Scan for the cell matching the given text and deliver its [x, y] coordinate at center. 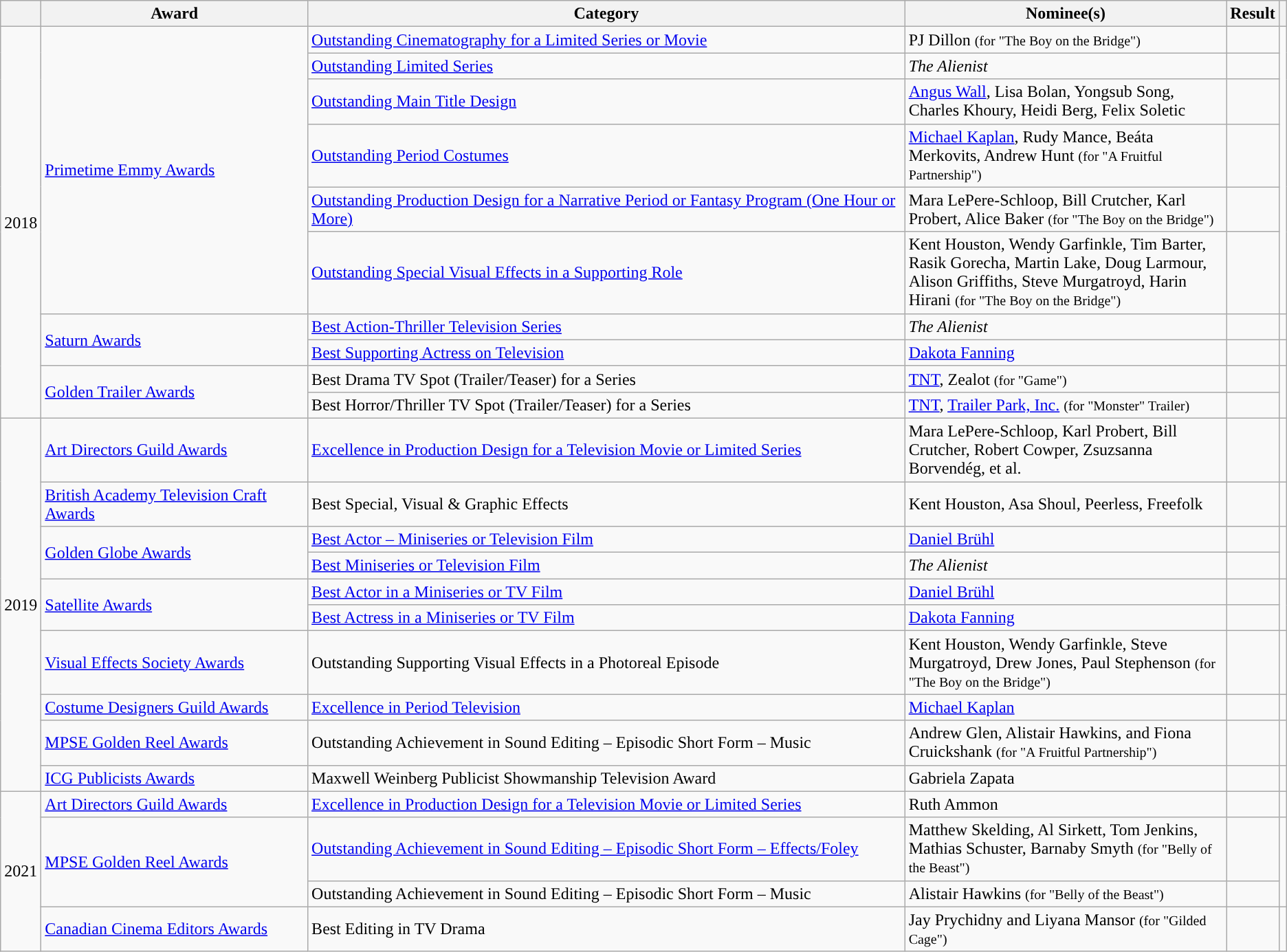
Maxwell Weinberg Publicist Showmanship Television Award [606, 778]
Costume Designers Guild Awards [175, 707]
2018 [21, 223]
Michael Kaplan [1066, 707]
Alistair Hawkins (for "Belly of the Beast") [1066, 894]
Best Action-Thriller Television Series [606, 326]
Michael Kaplan, Rudy Mance, Beáta Merkovits, Andrew Hunt (for "A Fruitful Partnership") [1066, 155]
British Academy Television Craft Awards [175, 503]
Outstanding Supporting Visual Effects in a Photoreal Episode [606, 663]
Outstanding Main Title Design [606, 102]
Ruth Ammon [1066, 804]
Golden Trailer Awards [175, 392]
Gabriela Zapata [1066, 778]
Kent Houston, Asa Shoul, Peerless, Freefolk [1066, 503]
2019 [21, 605]
ICG Publicists Awards [175, 778]
Andrew Glen, Alistair Hawkins, and Fiona Cruickshank (for "A Fruitful Partnership") [1066, 742]
Golden Globe Awards [175, 553]
Category [606, 14]
Best Special, Visual & Graphic Effects [606, 503]
Outstanding Period Costumes [606, 155]
Visual Effects Society Awards [175, 663]
Best Horror/Thriller TV Spot (Trailer/Teaser) for a Series [606, 405]
Best Actor – Miniseries or Television Film [606, 540]
Best Drama TV Spot (Trailer/Teaser) for a Series [606, 379]
Outstanding Production Design for a Narrative Period or Fantasy Program (One Hour or More) [606, 209]
Best Actress in a Miniseries or TV Film [606, 618]
Excellence in Period Television [606, 707]
2021 [21, 872]
Best Miniseries or Television Film [606, 566]
Best Editing in TV Drama [606, 929]
Best Actor in a Miniseries or TV Film [606, 592]
Outstanding Cinematography for a Limited Series or Movie [606, 40]
Outstanding Limited Series [606, 66]
Outstanding Special Visual Effects in a Supporting Role [606, 272]
Canadian Cinema Editors Awards [175, 929]
PJ Dillon (for "The Boy on the Bridge") [1066, 40]
Saturn Awards [175, 340]
Satellite Awards [175, 605]
Jay Prychidny and Liyana Mansor (for "Gilded Cage") [1066, 929]
Angus Wall, Lisa Bolan, Yongsub Song, Charles Khoury, Heidi Berg, Felix Soletic [1066, 102]
Nominee(s) [1066, 14]
Outstanding Achievement in Sound Editing – Episodic Short Form – Effects/Foley [606, 849]
Best Supporting Actress on Television [606, 353]
Result [1253, 14]
Mara LePere-Schloop, Karl Probert, Bill Crutcher, Robert Cowper, Zsuzsanna Borvendég, et al. [1066, 450]
Mara LePere-Schloop, Bill Crutcher, Karl Probert, Alice Baker (for "The Boy on the Bridge") [1066, 209]
Matthew Skelding, Al Sirkett, Tom Jenkins, Mathias Schuster, Barnaby Smyth (for "Belly of the Beast") [1066, 849]
TNT, Zealot (for "Game") [1066, 379]
TNT, Trailer Park, Inc. (for "Monster" Trailer) [1066, 405]
Kent Houston, Wendy Garfinkle, Steve Murgatroyd, Drew Jones, Paul Stephenson (for "The Boy on the Bridge") [1066, 663]
Award [175, 14]
Primetime Emmy Awards [175, 170]
